Output the [x, y] coordinate of the center of the cell containing the given text.  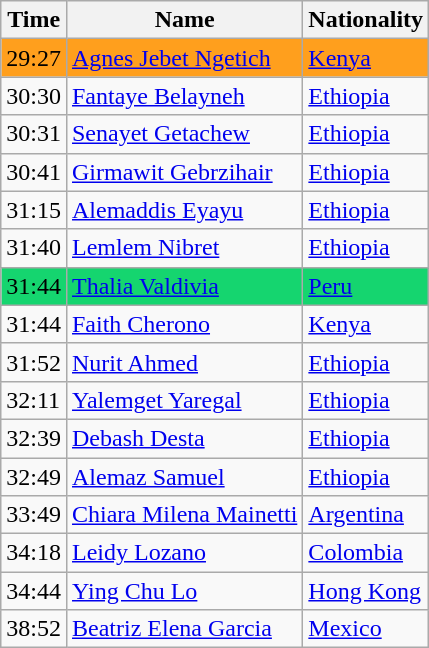
Girmawit Gebrzihair [184, 172]
Alemaddis Eyayu [184, 210]
30:31 [34, 134]
32:49 [34, 477]
32:39 [34, 438]
34:18 [34, 553]
Senayet Getachew [184, 134]
Peru [366, 286]
Nurit Ahmed [184, 362]
Thalia Valdivia [184, 286]
33:49 [34, 515]
Argentina [366, 515]
Name [184, 20]
Agnes Jebet Ngetich [184, 58]
Nationality [366, 20]
31:15 [34, 210]
38:52 [34, 629]
30:41 [34, 172]
Debash Desta [184, 438]
Colombia [366, 553]
31:40 [34, 248]
Time [34, 20]
Chiara Milena Mainetti [184, 515]
Mexico [366, 629]
29:27 [34, 58]
Faith Cherono [184, 324]
Fantaye Belayneh [184, 96]
Yalemget Yaregal [184, 400]
Leidy Lozano [184, 553]
Beatriz Elena Garcia [184, 629]
Ying Chu Lo [184, 591]
32:11 [34, 400]
Lemlem Nibret [184, 248]
31:52 [34, 362]
Alemaz Samuel [184, 477]
30:30 [34, 96]
Hong Kong [366, 591]
34:44 [34, 591]
